Find where the given text appears and provide that cell's center as [X, Y] coordinate. 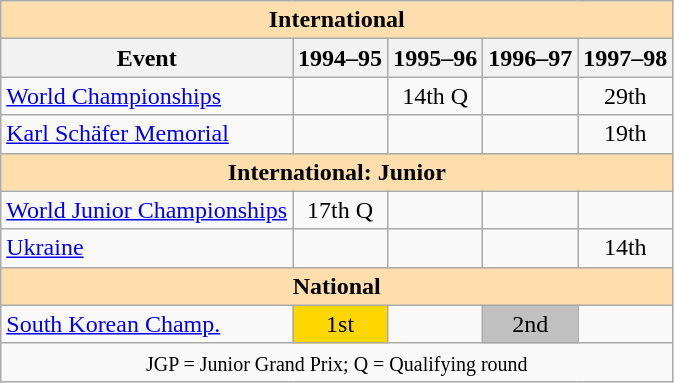
World Championships [147, 96]
19th [626, 134]
2nd [530, 324]
Karl Schäfer Memorial [147, 134]
1996–97 [530, 58]
South Korean Champ. [147, 324]
1995–96 [436, 58]
JGP = Junior Grand Prix; Q = Qualifying round [337, 362]
14th Q [436, 96]
International [337, 20]
Event [147, 58]
Ukraine [147, 248]
World Junior Championships [147, 210]
1997–98 [626, 58]
1st [340, 324]
1994–95 [340, 58]
17th Q [340, 210]
14th [626, 248]
National [337, 286]
International: Junior [337, 172]
29th [626, 96]
